Search for the cell housing the specified text and yield its [X, Y] center coordinate. 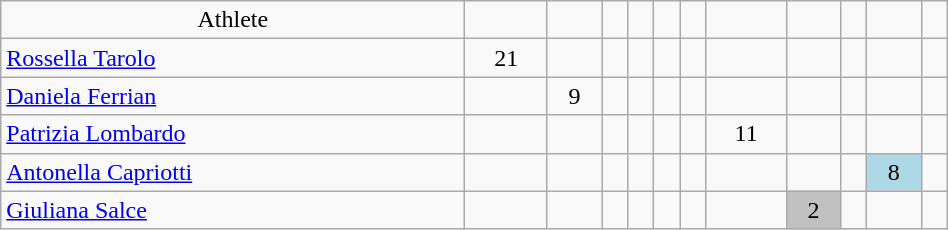
Daniela Ferrian [233, 96]
9 [574, 96]
11 [746, 134]
21 [506, 58]
Patrizia Lombardo [233, 134]
Antonella Capriotti [233, 172]
8 [894, 172]
2 [813, 210]
Rossella Tarolo [233, 58]
Athlete [233, 20]
Giuliana Salce [233, 210]
